Return [X, Y] of the center of cell containing provided text 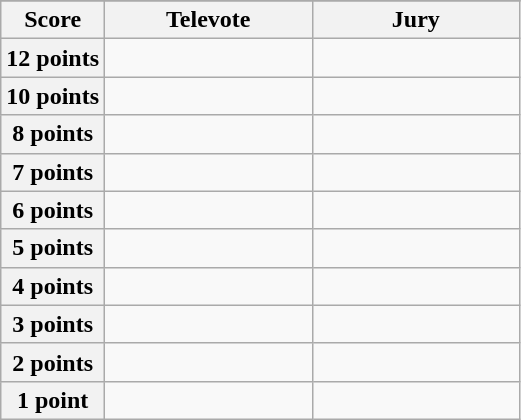
5 points [53, 248]
4 points [53, 286]
1 point [53, 400]
Jury [416, 20]
3 points [53, 324]
Score [53, 20]
7 points [53, 172]
10 points [53, 96]
8 points [53, 134]
2 points [53, 362]
Televote [209, 20]
6 points [53, 210]
12 points [53, 58]
